Provide the (X, Y) coordinate of the cell's center where the given text is located.  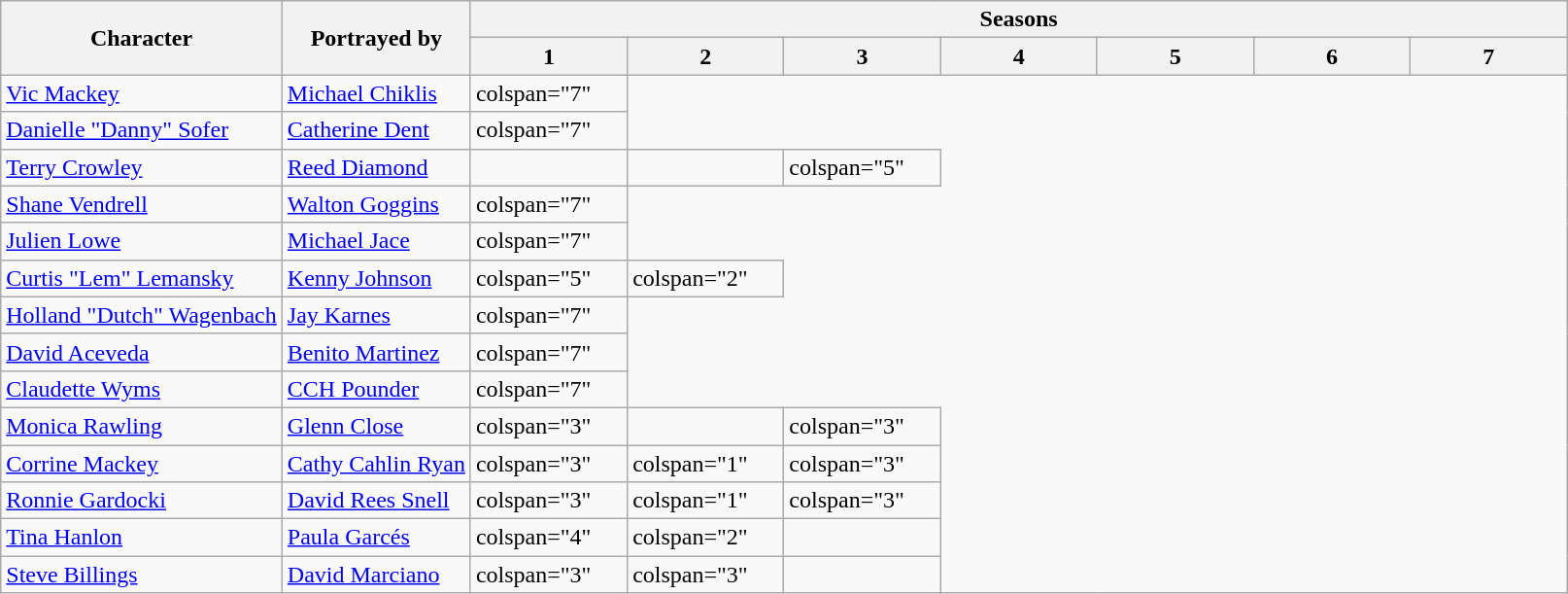
Walton Goggins (376, 204)
1 (548, 56)
Tina Hanlon (142, 538)
colspan="4" (548, 538)
CCH Pounder (376, 389)
Shane Vendrell (142, 204)
Holland "Dutch" Wagenbach (142, 315)
David Marciano (376, 575)
Reed Diamond (376, 167)
Michael Jace (376, 241)
Steve Billings (142, 575)
Curtis "Lem" Lemansky (142, 278)
Michael Chiklis (376, 93)
Jay Karnes (376, 315)
Character (142, 38)
Glenn Close (376, 426)
7 (1488, 56)
4 (1018, 56)
Terry Crowley (142, 167)
David Aceveda (142, 352)
Claudette Wyms (142, 389)
Corrine Mackey (142, 464)
Paula Garcés (376, 538)
Portrayed by (376, 38)
Kenny Johnson (376, 278)
2 (705, 56)
Catherine Dent (376, 130)
David Rees Snell (376, 501)
Vic Mackey (142, 93)
6 (1331, 56)
Benito Martinez (376, 352)
5 (1176, 56)
Cathy Cahlin Ryan (376, 464)
Ronnie Gardocki (142, 501)
Monica Rawling (142, 426)
Danielle "Danny" Sofer (142, 130)
Seasons (1018, 19)
3 (863, 56)
Julien Lowe (142, 241)
